Detect which cell encompasses the target text, then output its (X, Y) center coordinate. 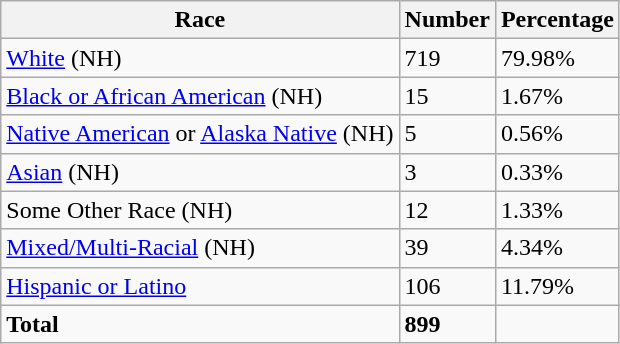
Percentage (557, 20)
0.33% (557, 172)
Mixed/Multi-Racial (NH) (200, 248)
1.33% (557, 210)
11.79% (557, 286)
Native American or Alaska Native (NH) (200, 134)
Some Other Race (NH) (200, 210)
Hispanic or Latino (200, 286)
Race (200, 20)
Total (200, 324)
1.67% (557, 96)
899 (447, 324)
3 (447, 172)
White (NH) (200, 58)
39 (447, 248)
12 (447, 210)
Black or African American (NH) (200, 96)
719 (447, 58)
106 (447, 286)
Number (447, 20)
Asian (NH) (200, 172)
15 (447, 96)
0.56% (557, 134)
5 (447, 134)
4.34% (557, 248)
79.98% (557, 58)
